Determine the (x, y) coordinate at the center of the cell enclosing the given text.  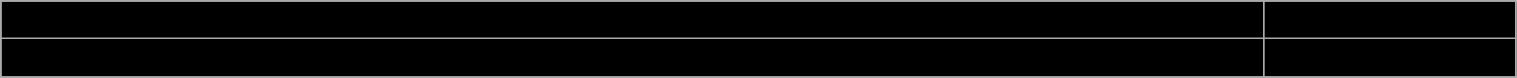
Kelli Stack (632, 58)
D (1390, 20)
Blake Bolden (632, 20)
F (1390, 58)
